From the cell containing the given text, extract its center point as [X, Y] coordinate. 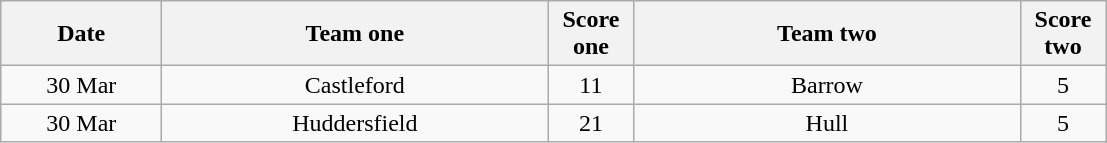
Team two [827, 34]
Date [82, 34]
Castleford [355, 85]
Barrow [827, 85]
Team one [355, 34]
Hull [827, 123]
Score one [591, 34]
Huddersfield [355, 123]
11 [591, 85]
21 [591, 123]
Score two [1063, 34]
